Extract the (x, y) coordinate from the center of the cell holding the provided text.  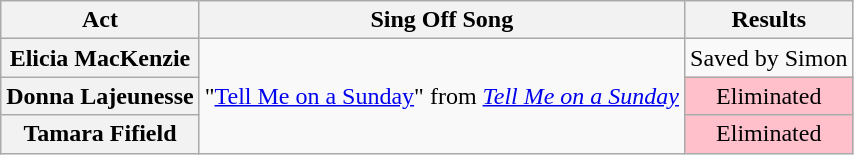
Sing Off Song (442, 20)
Results (769, 20)
Elicia MacKenzie (100, 58)
Act (100, 20)
Donna Lajeunesse (100, 96)
Tamara Fifield (100, 134)
Saved by Simon (769, 58)
"Tell Me on a Sunday" from Tell Me on a Sunday (442, 96)
